Pinpoint the cell where the given text exists, returning its [x, y] midpoint coordinate. 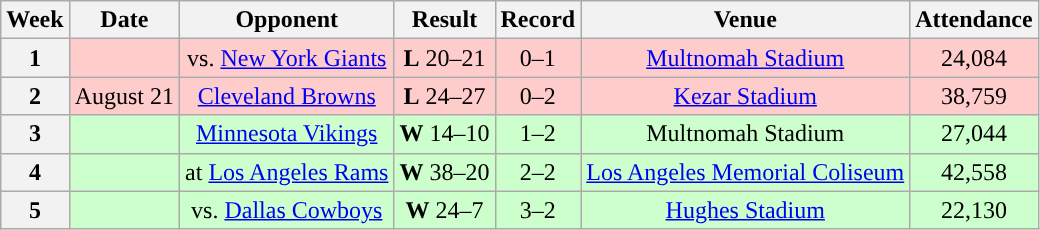
4 [35, 172]
vs. Dallas Cowboys [287, 210]
Record [538, 20]
0–2 [538, 96]
5 [35, 210]
2 [35, 96]
Los Angeles Memorial Coliseum [746, 172]
22,130 [974, 210]
Date [124, 20]
August 21 [124, 96]
38,759 [974, 96]
W 38–20 [444, 172]
Minnesota Vikings [287, 134]
Kezar Stadium [746, 96]
Hughes Stadium [746, 210]
3 [35, 134]
W 14–10 [444, 134]
Week [35, 20]
0–1 [538, 58]
42,558 [974, 172]
1 [35, 58]
at Los Angeles Rams [287, 172]
Result [444, 20]
vs. New York Giants [287, 58]
1–2 [538, 134]
Attendance [974, 20]
24,084 [974, 58]
W 24–7 [444, 210]
27,044 [974, 134]
L 24–27 [444, 96]
L 20–21 [444, 58]
Venue [746, 20]
Cleveland Browns [287, 96]
Opponent [287, 20]
3–2 [538, 210]
2–2 [538, 172]
